Provide the [X, Y] coordinate of the cell's center where the given text is located.  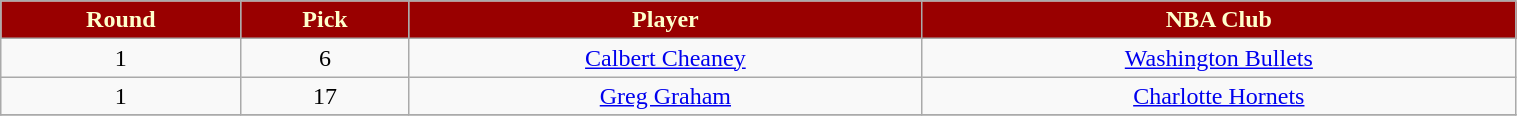
Pick [325, 20]
6 [325, 58]
Player [665, 20]
17 [325, 96]
NBA Club [1219, 20]
Greg Graham [665, 96]
Charlotte Hornets [1219, 96]
Round [121, 20]
Washington Bullets [1219, 58]
Calbert Cheaney [665, 58]
